Provide the [X, Y] coordinate of the cell's center where the given text is located.  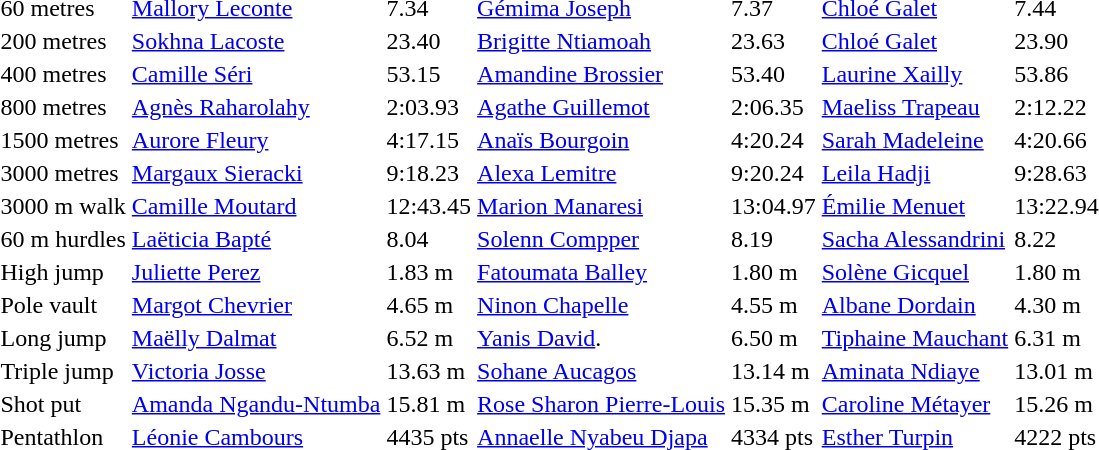
Sacha Alessandrini [914, 239]
Caroline Métayer [914, 404]
2:06.35 [774, 107]
23.40 [429, 41]
Marion Manaresi [602, 206]
8.04 [429, 239]
Sohane Aucagos [602, 371]
Émilie Menuet [914, 206]
Alexa Lemitre [602, 173]
Solenn Compper [602, 239]
Tiphaine Mauchant [914, 338]
Rose Sharon Pierre-Louis [602, 404]
6.50 m [774, 338]
2:03.93 [429, 107]
23.63 [774, 41]
Margaux Sieracki [256, 173]
53.40 [774, 74]
4.65 m [429, 305]
Aurore Fleury [256, 140]
Camille Séri [256, 74]
Margot Chevrier [256, 305]
Amanda Ngandu-Ntumba [256, 404]
Ninon Chapelle [602, 305]
4:20.24 [774, 140]
Laëticia Bapté [256, 239]
53.15 [429, 74]
8.19 [774, 239]
9:18.23 [429, 173]
13:04.97 [774, 206]
Anaïs Bourgoin [602, 140]
Chloé Galet [914, 41]
Sarah Madeleine [914, 140]
6.52 m [429, 338]
Leila Hadji [914, 173]
4:17.15 [429, 140]
Aminata Ndiaye [914, 371]
Yanis David. [602, 338]
Camille Moutard [256, 206]
Solène Gicquel [914, 272]
Brigitte Ntiamoah [602, 41]
Maeliss Trapeau [914, 107]
Laurine Xailly [914, 74]
Victoria Josse [256, 371]
15.35 m [774, 404]
13.63 m [429, 371]
13.14 m [774, 371]
15.81 m [429, 404]
Sokhna Lacoste [256, 41]
Fatoumata Balley [602, 272]
9:20.24 [774, 173]
1.80 m [774, 272]
12:43.45 [429, 206]
1.83 m [429, 272]
Albane Dordain [914, 305]
Agathe Guillemot [602, 107]
Maëlly Dalmat [256, 338]
4.55 m [774, 305]
Amandine Brossier [602, 74]
Agnès Raharolahy [256, 107]
Juliette Perez [256, 272]
